Detect which cell encompasses the target text, then output its [X, Y] center coordinate. 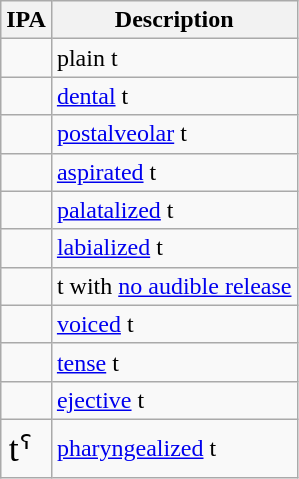
IPA [26, 20]
tense t [174, 362]
palatalized t [174, 210]
Description [174, 20]
ejective t [174, 400]
aspirated t [174, 172]
plain t [174, 58]
voiced t [174, 324]
tˤ [26, 448]
pharyngealized t [174, 448]
t with no audible release [174, 286]
labialized t [174, 248]
dental t [174, 96]
postalveolar t [174, 134]
